Search for the cell housing the specified text and yield its (X, Y) center coordinate. 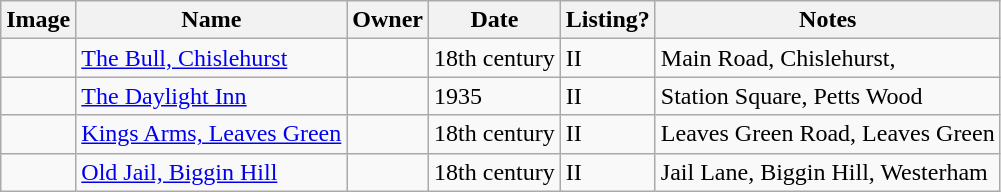
The Daylight Inn (212, 96)
Date (495, 20)
Kings Arms, Leaves Green (212, 134)
Old Jail, Biggin Hill (212, 172)
Listing? (608, 20)
Station Square, Petts Wood (828, 96)
Jail Lane, Biggin Hill, Westerham (828, 172)
Image (38, 20)
Notes (828, 20)
The Bull, Chislehurst (212, 58)
Owner (388, 20)
Name (212, 20)
Main Road, Chislehurst, (828, 58)
1935 (495, 96)
Leaves Green Road, Leaves Green (828, 134)
